Return the [X, Y] coordinate for the center point of the cell that contains the specified text.  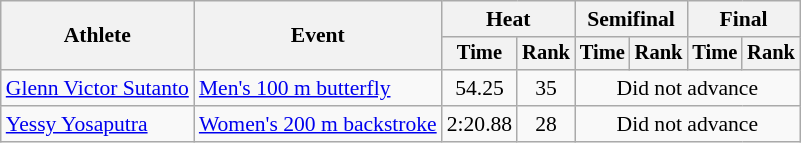
Heat [508, 19]
Final [743, 19]
Yessy Yosaputra [98, 124]
Glenn Victor Sutanto [98, 88]
54.25 [480, 88]
Women's 200 m backstroke [318, 124]
35 [546, 88]
2:20.88 [480, 124]
28 [546, 124]
Men's 100 m butterfly [318, 88]
Athlete [98, 36]
Event [318, 36]
Semifinal [631, 19]
